Capture the cell that displays the provided text and extract its (X, Y) central coordinate. 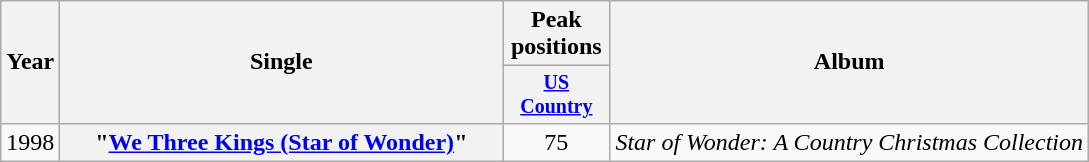
"We Three Kings (Star of Wonder)" (282, 142)
Single (282, 62)
Star of Wonder: A Country Christmas Collection (850, 142)
Year (30, 62)
Peak positions (556, 34)
75 (556, 142)
1998 (30, 142)
US Country (556, 94)
Album (850, 62)
